Output the [x, y] coordinate of the center of the cell containing the given text.  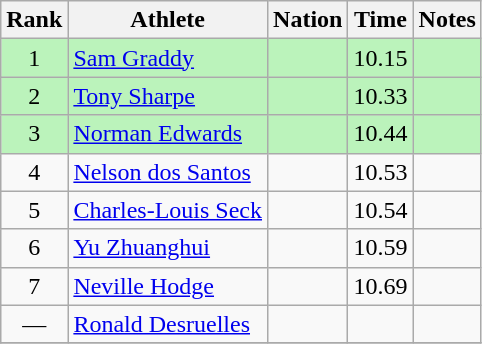
3 [34, 134]
Time [380, 20]
Tony Sharpe [168, 96]
2 [34, 96]
10.15 [380, 58]
1 [34, 58]
4 [34, 172]
6 [34, 248]
10.44 [380, 134]
Norman Edwards [168, 134]
Charles-Louis Seck [168, 210]
5 [34, 210]
Ronald Desruelles [168, 324]
Yu Zhuanghui [168, 248]
10.53 [380, 172]
Sam Graddy [168, 58]
Nation [308, 20]
10.69 [380, 286]
Rank [34, 20]
Notes [447, 20]
10.33 [380, 96]
Nelson dos Santos [168, 172]
7 [34, 286]
10.54 [380, 210]
Neville Hodge [168, 286]
10.59 [380, 248]
— [34, 324]
Athlete [168, 20]
